Pinpoint the cell where the given text exists, returning its [x, y] midpoint coordinate. 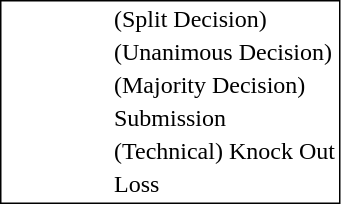
(Unanimous Decision) [224, 53]
Loss [224, 185]
(Majority Decision) [224, 85]
Submission [224, 119]
(Technical) Knock Out [224, 151]
(Split Decision) [224, 19]
